From the cell containing the given text, extract its center point as (X, Y) coordinate. 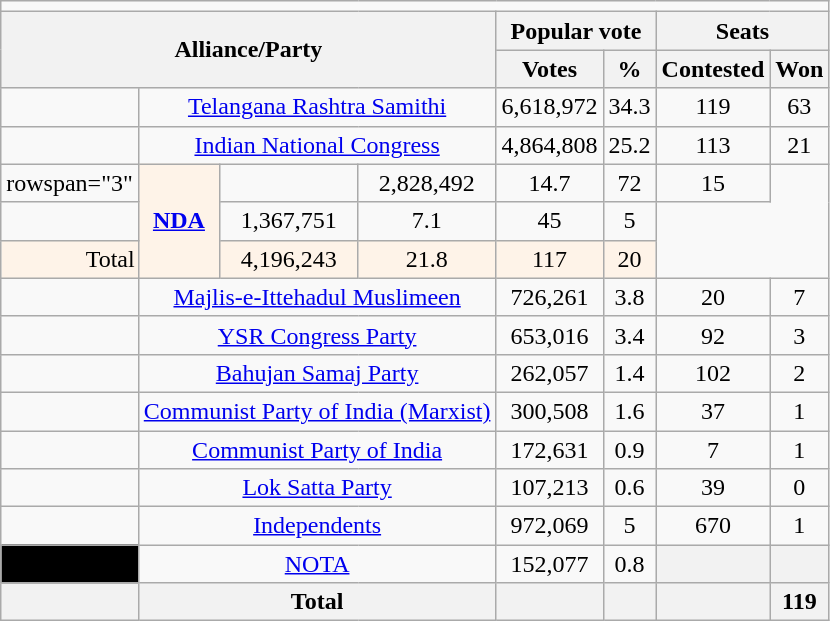
2 (800, 373)
Independents (317, 526)
Indian National Congress (317, 145)
Bahujan Samaj Party (317, 373)
Won (800, 69)
972,069 (550, 526)
113 (713, 145)
Lok Satta Party (317, 488)
300,508 (550, 411)
0 (800, 488)
21.8 (427, 259)
1,367,751 (289, 221)
653,016 (550, 335)
34.3 (630, 107)
72 (630, 183)
0.6 (630, 488)
107,213 (550, 488)
14.7 (550, 183)
Alliance/Party (248, 50)
NDA (178, 221)
4,864,808 (550, 145)
3.4 (630, 335)
63 (800, 107)
45 (550, 221)
152,077 (550, 564)
1.4 (630, 373)
670 (713, 526)
Contested (713, 69)
172,631 (550, 449)
NOTA (317, 564)
Seats (742, 31)
0.8 (630, 564)
726,261 (550, 297)
7.1 (427, 221)
102 (713, 373)
37 (713, 411)
% (630, 69)
2,828,492 (427, 183)
21 (800, 145)
3 (800, 335)
39 (713, 488)
Communist Party of India (Marxist) (317, 411)
YSR Congress Party (317, 335)
6,618,972 (550, 107)
Telangana Rashtra Samithi (317, 107)
4,196,243 (289, 259)
Popular vote (576, 31)
117 (550, 259)
3.8 (630, 297)
0.9 (630, 449)
15 (713, 183)
rowspan="3" (70, 183)
25.2 (630, 145)
92 (713, 335)
Majlis-e-Ittehadul Muslimeen (317, 297)
Communist Party of India (317, 449)
262,057 (550, 373)
1.6 (630, 411)
Votes (550, 69)
